Return (x, y) of the center of cell containing provided text 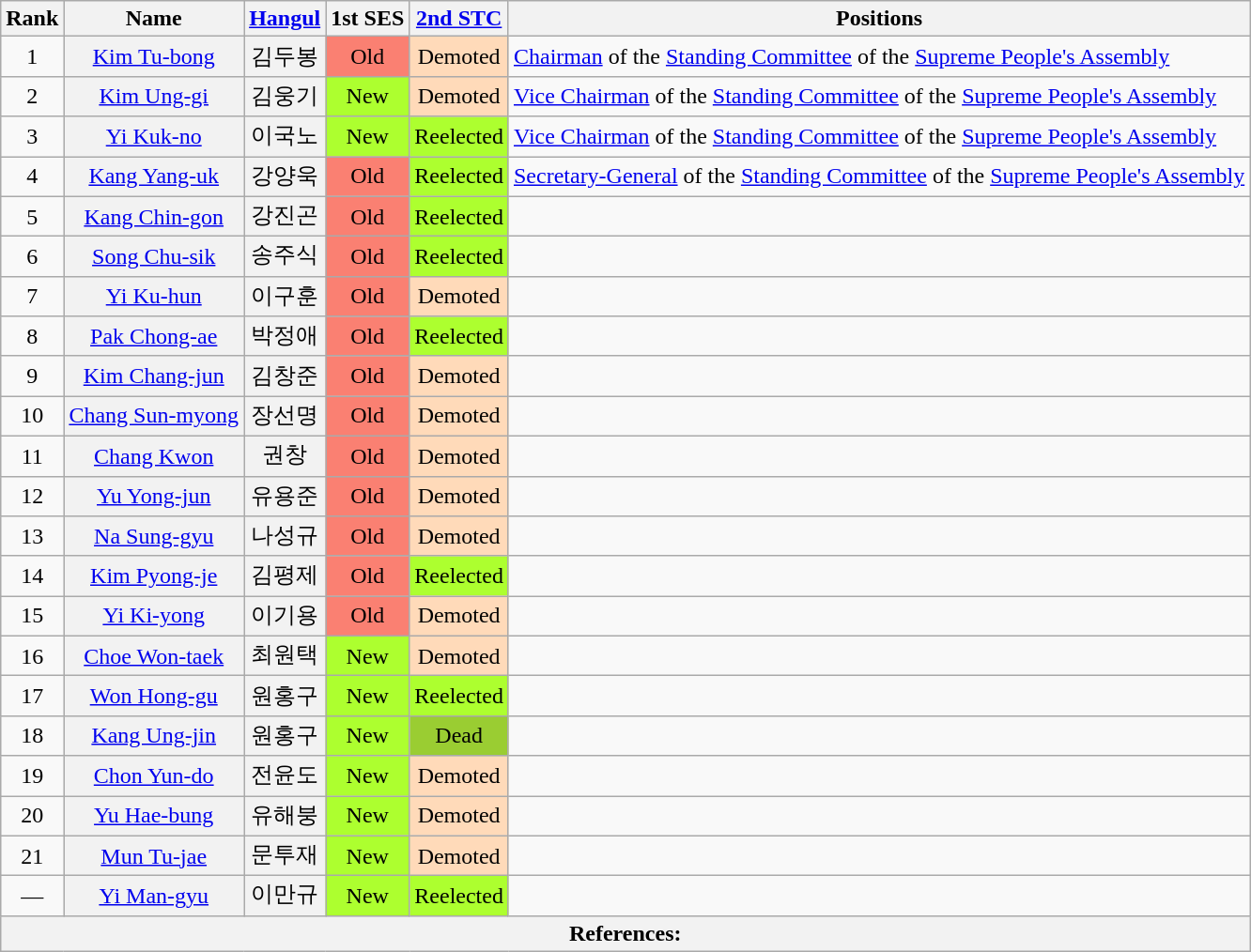
2nd STC (459, 19)
유용준 (286, 496)
Kim Pyong-je (154, 576)
References: (625, 933)
13 (32, 537)
21 (32, 856)
— (32, 896)
유해붕 (286, 817)
8 (32, 336)
이국노 (286, 137)
박정애 (286, 336)
Kim Tu-bong (154, 56)
11 (32, 456)
Chang Kwon (154, 456)
김웅기 (286, 96)
Name (154, 19)
Chairman of the Standing Committee of the Supreme People's Assembly (879, 56)
김두봉 (286, 56)
Chang Sun-myong (154, 417)
18 (32, 736)
Dead (459, 736)
6 (32, 257)
Yu Yong-jun (154, 496)
Hangul (286, 19)
강양욱 (286, 177)
Yi Kuk-no (154, 137)
Pak Chong-ae (154, 336)
김창준 (286, 376)
Kang Ung-jin (154, 736)
3 (32, 137)
Yi Ku-hun (154, 297)
장선명 (286, 417)
나성규 (286, 537)
15 (32, 616)
Positions (879, 19)
이구훈 (286, 297)
문투재 (286, 856)
14 (32, 576)
Na Sung-gyu (154, 537)
19 (32, 775)
20 (32, 817)
Yi Ki-yong (154, 616)
Rank (32, 19)
1 (32, 56)
12 (32, 496)
송주식 (286, 257)
Kim Chang-jun (154, 376)
Yu Hae-bung (154, 817)
전윤도 (286, 775)
Kim Ung-gi (154, 96)
김평제 (286, 576)
5 (32, 216)
2 (32, 96)
16 (32, 655)
Kang Yang-uk (154, 177)
9 (32, 376)
7 (32, 297)
최원택 (286, 655)
1st SES (368, 19)
Kang Chin-gon (154, 216)
이기용 (286, 616)
17 (32, 697)
Choe Won-taek (154, 655)
Chon Yun-do (154, 775)
4 (32, 177)
이만규 (286, 896)
권창 (286, 456)
강진곤 (286, 216)
10 (32, 417)
Yi Man-gyu (154, 896)
Won Hong-gu (154, 697)
Mun Tu-jae (154, 856)
Song Chu-sik (154, 257)
Secretary-General of the Standing Committee of the Supreme People's Assembly (879, 177)
